Search for the cell housing the specified text and yield its (x, y) center coordinate. 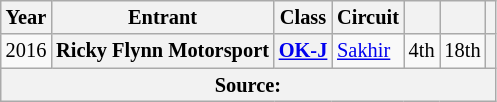
2016 (26, 51)
18th (463, 51)
Entrant (162, 17)
OK-J (303, 51)
Circuit (368, 17)
Source: (248, 85)
4th (422, 51)
Ricky Flynn Motorsport (162, 51)
Class (303, 17)
Year (26, 17)
Sakhir (368, 51)
